Capture the cell that displays the provided text and extract its [x, y] central coordinate. 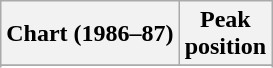
Peakposition [225, 34]
Chart (1986–87) [90, 34]
